From the cell containing the given text, extract its center point as (x, y) coordinate. 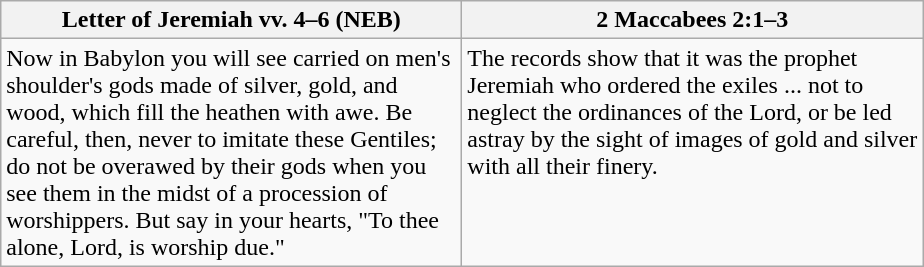
2 Maccabees 2:1–3 (692, 20)
Letter of Jeremiah vv. 4–6 (NEB) (232, 20)
